Find where the given text appears and provide that cell's center as (X, Y) coordinate. 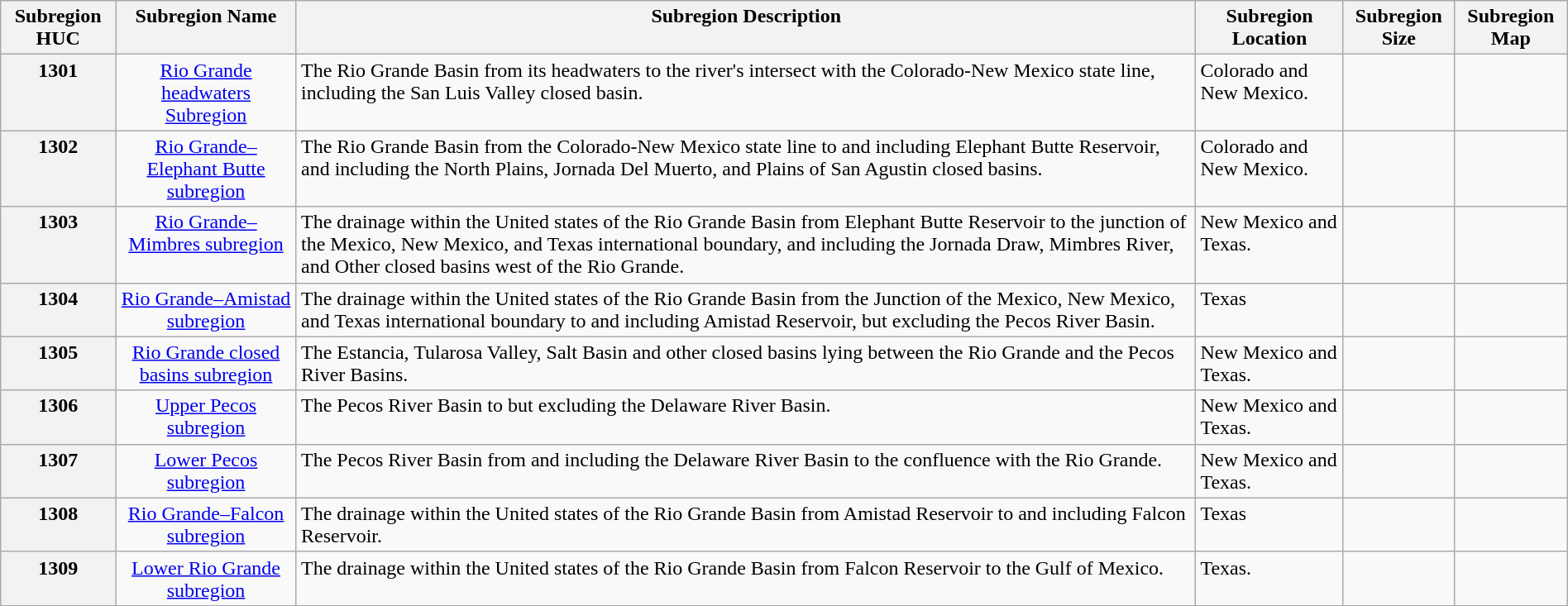
1301 (58, 93)
Rio Grande–Elephant Butte subregion (207, 169)
1302 (58, 169)
Subregion Map (1510, 28)
The drainage within the United states of the Rio Grande Basin from Amistad Reservoir to and including Falcon Reservoir. (746, 524)
The Estancia, Tularosa Valley, Salt Basin and other closed basins lying between the Rio Grande and the Pecos River Basins. (746, 364)
1307 (58, 471)
1303 (58, 245)
1308 (58, 524)
Lower Pecos subregion (207, 471)
The drainage within the United states of the Rio Grande Basin from Falcon Reservoir to the Gulf of Mexico. (746, 579)
The Pecos River Basin from and including the Delaware River Basin to the confluence with the Rio Grande. (746, 471)
Texas. (1269, 579)
Subregion HUC (58, 28)
Rio Grande headwaters Subregion (207, 93)
The Pecos River Basin to but excluding the Delaware River Basin. (746, 417)
Rio Grande–Falcon subregion (207, 524)
1309 (58, 579)
Subregion Location (1269, 28)
Rio Grande–Mimbres subregion (207, 245)
Rio Grande closed basins subregion (207, 364)
Rio Grande–Amistad subregion (207, 309)
1305 (58, 364)
1304 (58, 309)
Subregion Name (207, 28)
Lower Rio Grande subregion (207, 579)
Upper Pecos subregion (207, 417)
Subregion Size (1398, 28)
Subregion Description (746, 28)
1306 (58, 417)
